Locate the cell with the specified text and output its [X, Y] center coordinate. 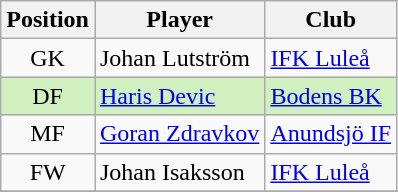
GK [48, 58]
Johan Isaksson [179, 172]
Player [179, 20]
Position [48, 20]
Goran Zdravkov [179, 134]
FW [48, 172]
Johan Lutström [179, 58]
Bodens BK [331, 96]
Haris Devic [179, 96]
Club [331, 20]
DF [48, 96]
MF [48, 134]
Anundsjö IF [331, 134]
